From the cell containing the given text, extract its center point as (x, y) coordinate. 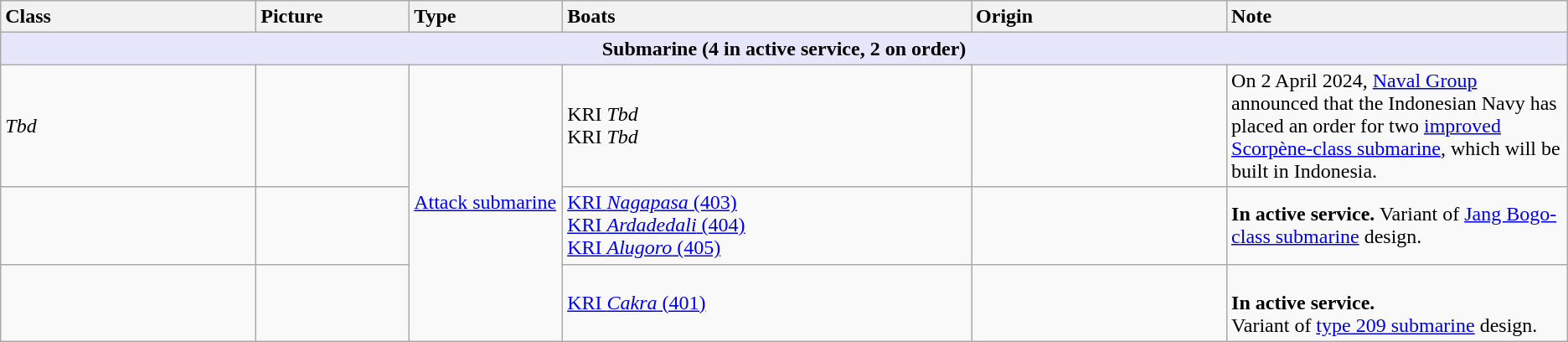
KRI TbdKRI Tbd (767, 126)
Type (486, 17)
KRI Nagapasa (403)KRI Ardadedali (404)KRI Alugoro (405) (767, 225)
KRI Cakra (401) (767, 303)
Tbd (129, 126)
Attack submarine (486, 203)
Class (129, 17)
In active service.Variant of type 209 submarine design. (1397, 303)
Boats (767, 17)
In active service. Variant of Jang Bogo-class submarine design. (1397, 225)
Submarine (4 in active service, 2 on order) (784, 49)
Picture (333, 17)
Note (1397, 17)
Origin (1099, 17)
